Locate the cell with the specified text and output its (x, y) center coordinate. 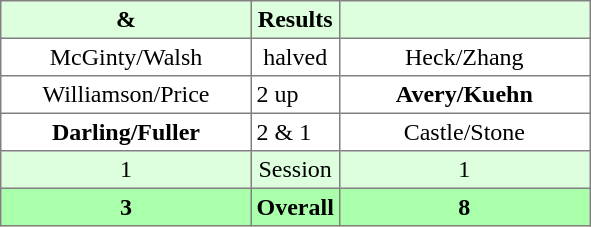
Castle/Stone (464, 132)
8 (464, 207)
Williamson/Price (126, 95)
McGinty/Walsh (126, 57)
Avery/Kuehn (464, 95)
halved (295, 57)
3 (126, 207)
Session (295, 170)
2 up (295, 95)
Overall (295, 207)
Darling/Fuller (126, 132)
Heck/Zhang (464, 57)
2 & 1 (295, 132)
& (126, 20)
Results (295, 20)
